Identify which cell holds the provided text, then report its (x, y) central coordinate. 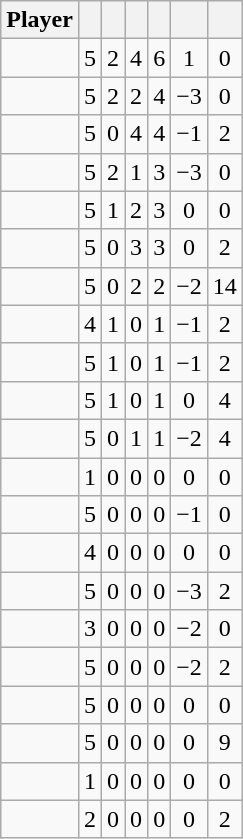
6 (160, 58)
Player (40, 20)
14 (224, 286)
9 (224, 743)
